From the cell containing the given text, extract its center point as (X, Y) coordinate. 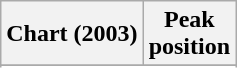
Peakposition (189, 34)
Chart (2003) (72, 34)
